Return [X, Y] of the center of cell containing provided text 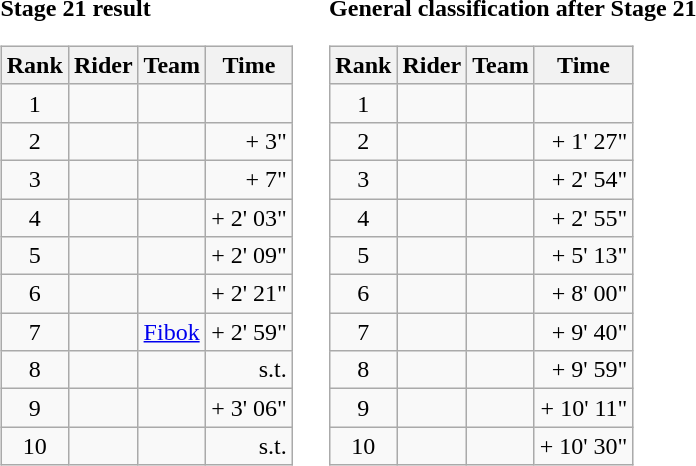
+ 5' 13" [584, 256]
+ 7" [250, 179]
+ 2' 03" [250, 217]
+ 2' 59" [250, 332]
+ 2' 21" [250, 294]
+ 9' 40" [584, 332]
+ 10' 30" [584, 446]
+ 2' 54" [584, 179]
+ 10' 11" [584, 408]
+ 3" [250, 141]
+ 1' 27" [584, 141]
+ 8' 00" [584, 294]
Fibok [172, 332]
+ 3' 06" [250, 408]
+ 2' 09" [250, 256]
+ 9' 59" [584, 370]
+ 2' 55" [584, 217]
